Determine the (X, Y) coordinate at the center of the cell enclosing the given text.  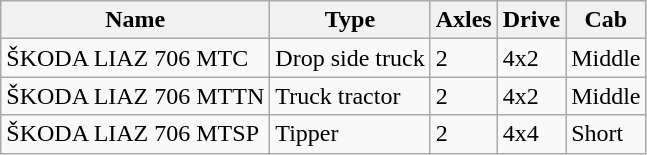
Drop side truck (350, 58)
Cab (606, 20)
ŠKODA LIAZ 706 MTSP (136, 134)
ŠKODA LIAZ 706 MTC (136, 58)
Short (606, 134)
ŠKODA LIAZ 706 MTTN (136, 96)
Type (350, 20)
Name (136, 20)
4x4 (531, 134)
Tipper (350, 134)
Drive (531, 20)
Truck tractor (350, 96)
Axles (464, 20)
